Locate the cell with the specified text and output its (x, y) center coordinate. 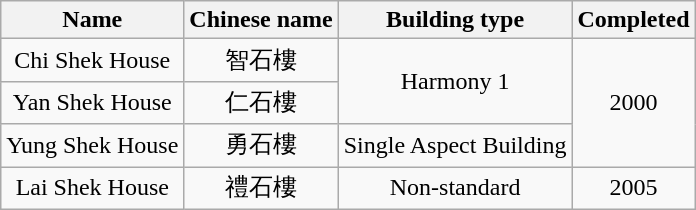
Chi Shek House (92, 60)
Completed (634, 20)
Lai Shek House (92, 188)
Name (92, 20)
Harmony 1 (455, 82)
Yung Shek House (92, 146)
Chinese name (261, 20)
仁石樓 (261, 102)
Yan Shek House (92, 102)
2005 (634, 188)
Non-standard (455, 188)
2000 (634, 103)
勇石樓 (261, 146)
Single Aspect Building (455, 146)
智石樓 (261, 60)
禮石樓 (261, 188)
Building type (455, 20)
